For the text-containing cell, return its midpoint in (x, y) coordinate format. 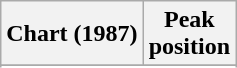
Chart (1987) (72, 34)
Peakposition (189, 34)
